Pinpoint the cell where the given text exists, returning its (x, y) midpoint coordinate. 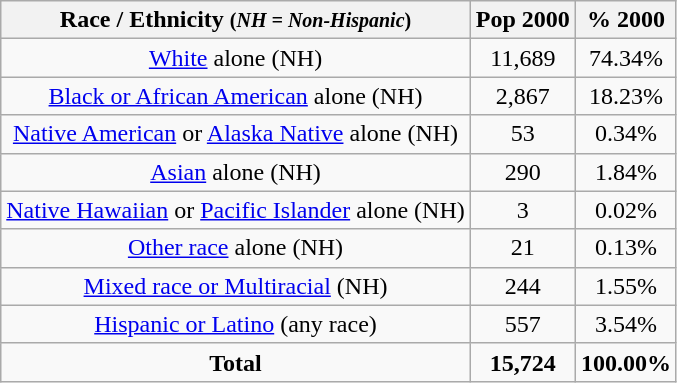
Native American or Alaska Native alone (NH) (236, 134)
White alone (NH) (236, 58)
53 (522, 134)
0.34% (626, 134)
2,867 (522, 96)
557 (522, 324)
3 (522, 210)
0.02% (626, 210)
Mixed race or Multiracial (NH) (236, 286)
Native Hawaiian or Pacific Islander alone (NH) (236, 210)
Total (236, 362)
Race / Ethnicity (NH = Non-Hispanic) (236, 20)
1.84% (626, 172)
21 (522, 248)
Asian alone (NH) (236, 172)
100.00% (626, 362)
Hispanic or Latino (any race) (236, 324)
11,689 (522, 58)
Other race alone (NH) (236, 248)
Pop 2000 (522, 20)
244 (522, 286)
3.54% (626, 324)
290 (522, 172)
0.13% (626, 248)
18.23% (626, 96)
74.34% (626, 58)
1.55% (626, 286)
% 2000 (626, 20)
Black or African American alone (NH) (236, 96)
15,724 (522, 362)
